Return the [X, Y] coordinate for the center point of the cell that contains the specified text.  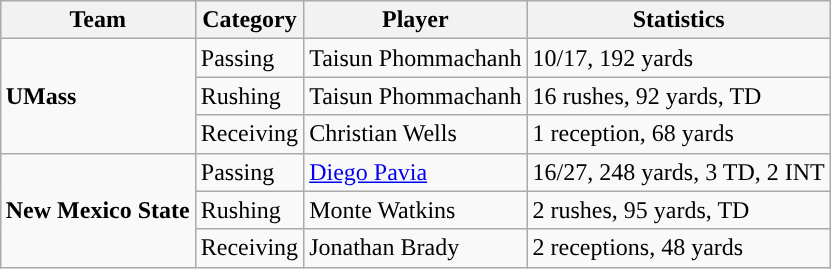
Monte Watkins [416, 210]
New Mexico State [98, 210]
Player [416, 20]
2 receptions, 48 yards [678, 248]
16/27, 248 yards, 3 TD, 2 INT [678, 172]
Christian Wells [416, 134]
Jonathan Brady [416, 248]
10/17, 192 yards [678, 58]
UMass [98, 96]
Statistics [678, 20]
2 rushes, 95 yards, TD [678, 210]
Diego Pavia [416, 172]
16 rushes, 92 yards, TD [678, 96]
Category [249, 20]
1 reception, 68 yards [678, 134]
Team [98, 20]
